Identify which cell holds the provided text, then report its (X, Y) central coordinate. 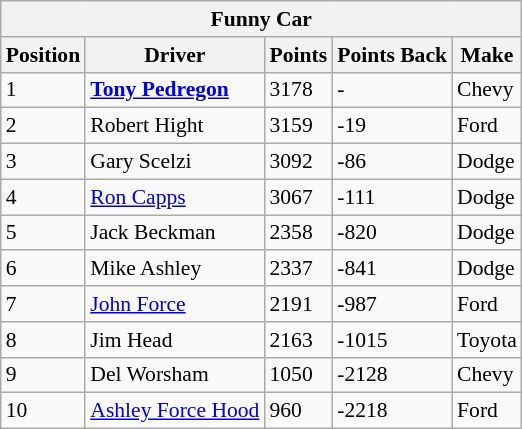
Make (487, 55)
Robert Hight (174, 126)
-987 (392, 304)
3067 (298, 197)
-841 (392, 269)
5 (43, 233)
-111 (392, 197)
3159 (298, 126)
3 (43, 162)
Ashley Force Hood (174, 411)
-19 (392, 126)
Points Back (392, 55)
960 (298, 411)
Driver (174, 55)
7 (43, 304)
4 (43, 197)
- (392, 90)
-2128 (392, 375)
-820 (392, 233)
Del Worsham (174, 375)
Funny Car (262, 19)
Jack Beckman (174, 233)
Gary Scelzi (174, 162)
Toyota (487, 340)
10 (43, 411)
Points (298, 55)
Position (43, 55)
Ron Capps (174, 197)
9 (43, 375)
8 (43, 340)
3178 (298, 90)
2337 (298, 269)
-2218 (392, 411)
2 (43, 126)
Jim Head (174, 340)
1050 (298, 375)
2191 (298, 304)
2358 (298, 233)
6 (43, 269)
John Force (174, 304)
1 (43, 90)
Tony Pedregon (174, 90)
-1015 (392, 340)
2163 (298, 340)
-86 (392, 162)
Mike Ashley (174, 269)
3092 (298, 162)
